Output the (X, Y) coordinate of the center of the cell containing the given text.  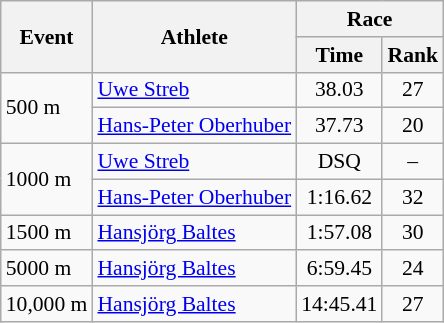
30 (412, 233)
Athlete (194, 36)
Time (339, 55)
1500 m (47, 233)
1:57.08 (339, 233)
10,000 m (47, 304)
32 (412, 197)
1:16.62 (339, 197)
24 (412, 269)
6:59.45 (339, 269)
Event (47, 36)
Race (370, 19)
DSQ (339, 162)
Rank (412, 55)
38.03 (339, 90)
1000 m (47, 180)
37.73 (339, 126)
500 m (47, 108)
14:45.41 (339, 304)
– (412, 162)
20 (412, 126)
5000 m (47, 269)
